Pinpoint the cell where the given text exists, returning its [x, y] midpoint coordinate. 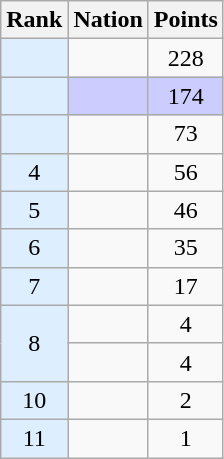
174 [186, 96]
Nation [108, 20]
35 [186, 248]
7 [34, 286]
10 [34, 400]
5 [34, 210]
2 [186, 400]
11 [34, 438]
Points [186, 20]
46 [186, 210]
6 [34, 248]
228 [186, 58]
73 [186, 134]
56 [186, 172]
Rank [34, 20]
1 [186, 438]
8 [34, 343]
17 [186, 286]
